Detect which cell encompasses the target text, then output its [x, y] center coordinate. 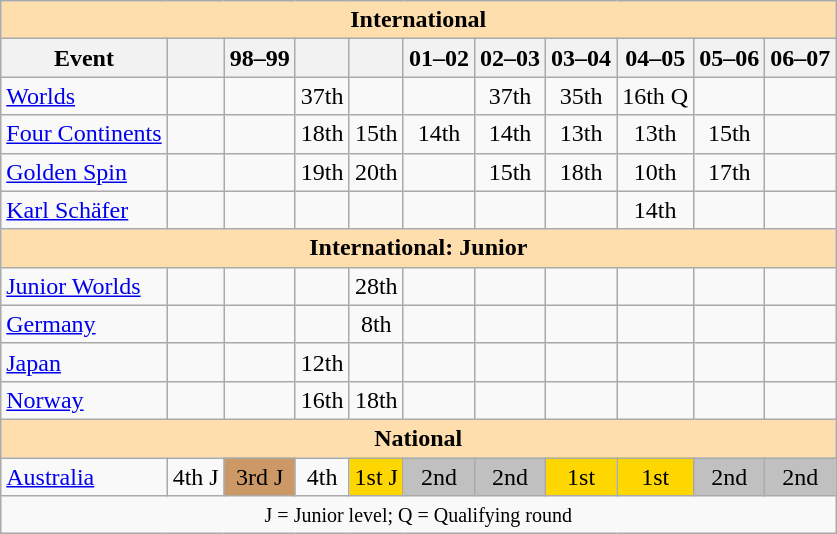
Australia [84, 477]
Norway [84, 400]
Karl Schäfer [84, 210]
16th Q [656, 96]
98–99 [260, 58]
3rd J [260, 477]
05–06 [730, 58]
Junior Worlds [84, 286]
20th [376, 172]
10th [656, 172]
35th [582, 96]
19th [322, 172]
Worlds [84, 96]
4th [322, 477]
Four Continents [84, 134]
Germany [84, 324]
Japan [84, 362]
17th [730, 172]
03–04 [582, 58]
International [418, 20]
12th [322, 362]
J = Junior level; Q = Qualifying round [418, 515]
28th [376, 286]
Golden Spin [84, 172]
1st J [376, 477]
04–05 [656, 58]
02–03 [510, 58]
01–02 [438, 58]
06–07 [800, 58]
Event [84, 58]
8th [376, 324]
International: Junior [418, 248]
4th J [196, 477]
16th [322, 400]
National [418, 438]
